From the cell containing the given text, extract its center point as [X, Y] coordinate. 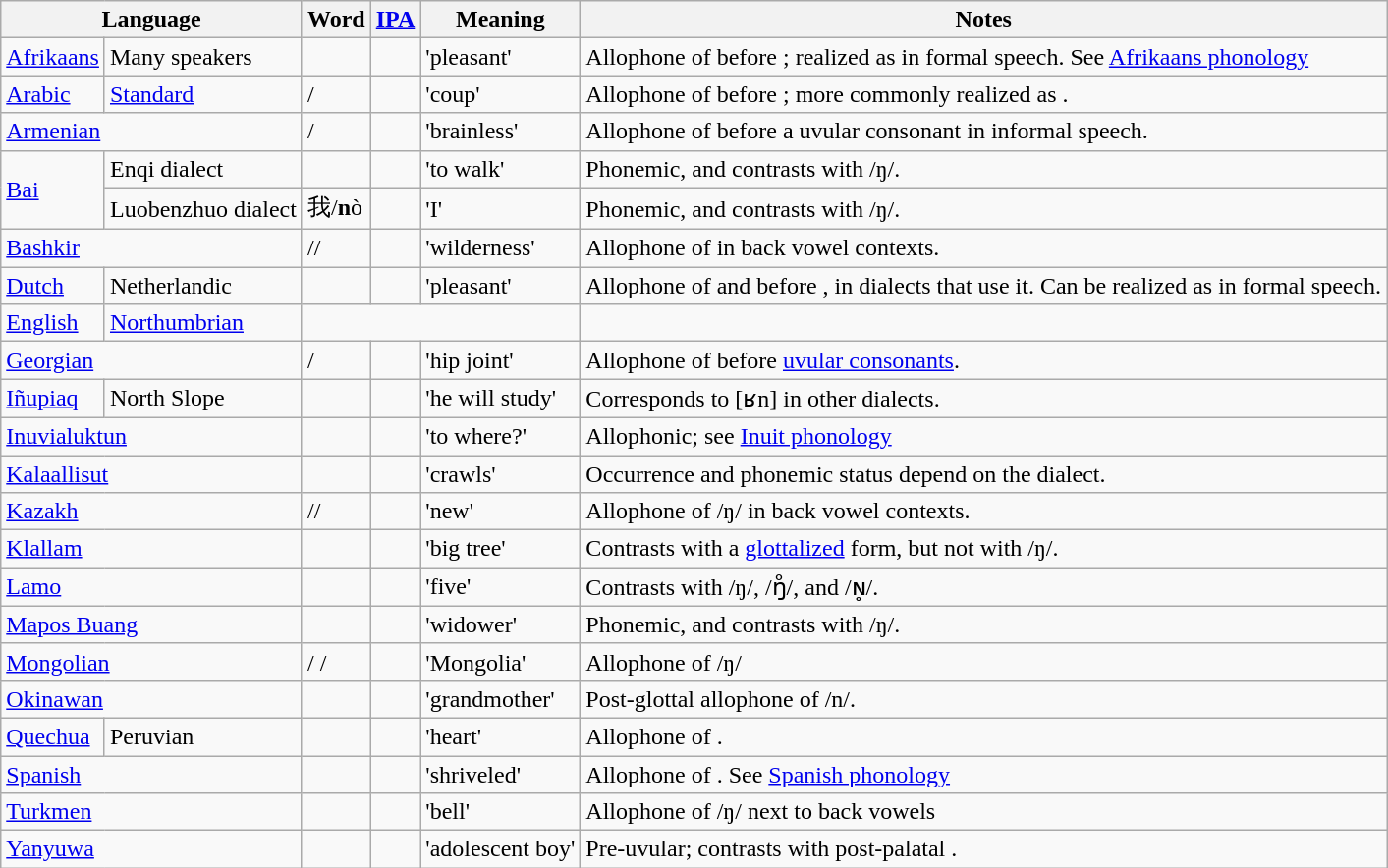
Occurrence and phonemic status depend on the dialect. [984, 474]
Allophone of /ŋ/ in back vowel contexts. [984, 512]
Allophone of /ŋ/ next to back vowels [984, 812]
Bashkir [151, 248]
Allophone of before ; realized as in formal speech. See Afrikaans phonology [984, 57]
Allophone of and before , in dialects that use it. Can be realized as in formal speech. [984, 286]
Pre-uvular; contrasts with post-palatal . [984, 849]
'coup' [501, 94]
Post-glottal allophone of /n/. [984, 699]
Iñupiaq [53, 399]
'hip joint' [501, 360]
Many speakers [202, 57]
Allophone of . See Spanish phonology [984, 775]
Meaning [501, 20]
'crawls' [501, 474]
Allophone of /ŋ/ [984, 662]
Bai [53, 190]
English [53, 323]
'new' [501, 512]
Notes [984, 20]
Allophone of before ; more commonly realized as . [984, 94]
Netherlandic [202, 286]
Enqi dialect [202, 169]
Kazakh [151, 512]
Luobenzhuo dialect [202, 208]
'grandmother' [501, 699]
Inuvialuktun [151, 436]
Allophonic; see Inuit phonology [984, 436]
'big tree' [501, 549]
Allophone of before a uvular consonant in informal speech. [984, 132]
Corresponds to [ʁn] in other dialects. [984, 399]
'I' [501, 208]
'five' [501, 587]
Yanyuwa [151, 849]
/ / [336, 662]
Language [151, 20]
'wilderness' [501, 248]
IPA [395, 20]
Allophone of . [984, 736]
'widower' [501, 624]
Kalaallisut [151, 474]
Northumbrian [202, 323]
'to where?' [501, 436]
North Slope [202, 399]
Armenian [151, 132]
'to walk' [501, 169]
'Mongolia' [501, 662]
Standard [202, 94]
Quechua [53, 736]
Arabic [53, 94]
'he will study' [501, 399]
Okinawan [151, 699]
Contrasts with /ŋ/, /ŋ̊/, and /ɴ̥/. [984, 587]
Dutch [53, 286]
我/nò [336, 208]
Allophone of before uvular consonants. [984, 360]
Peruvian [202, 736]
'adolescent boy' [501, 849]
Word [336, 20]
Spanish [151, 775]
'shriveled' [501, 775]
Afrikaans [53, 57]
Georgian [151, 360]
Contrasts with a glottalized form, but not with /ŋ/. [984, 549]
Mapos Buang [151, 624]
'heart' [501, 736]
Allophone of in back vowel contexts. [984, 248]
'brainless' [501, 132]
Klallam [151, 549]
Turkmen [151, 812]
Mongolian [151, 662]
'bell' [501, 812]
Lamo [151, 587]
